Locate the cell with the specified text and output its [x, y] center coordinate. 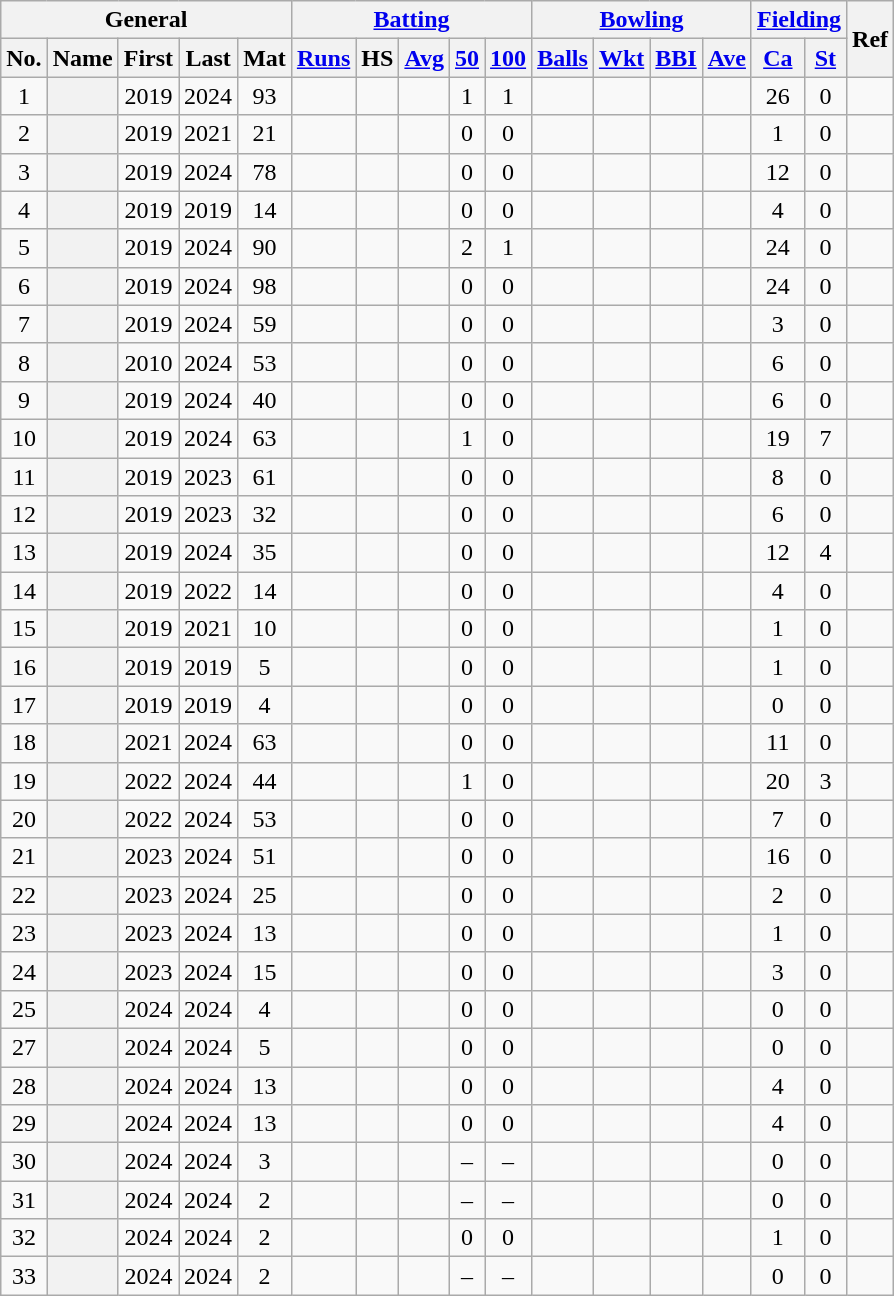
HS [378, 58]
St [825, 58]
Ave [726, 58]
33 [24, 1276]
29 [24, 1124]
First [148, 58]
9 [24, 400]
General [146, 20]
Mat [265, 58]
26 [778, 96]
93 [265, 96]
18 [24, 743]
50 [466, 58]
Ref [870, 39]
40 [265, 400]
22 [24, 895]
44 [265, 781]
100 [508, 58]
Wkt [621, 58]
78 [265, 172]
28 [24, 1085]
Bowling [642, 20]
30 [24, 1162]
No. [24, 58]
Runs [323, 58]
2010 [148, 362]
Fielding [798, 20]
27 [24, 1047]
17 [24, 705]
98 [265, 286]
Balls [563, 58]
59 [265, 324]
Ca [778, 58]
51 [265, 857]
Batting [411, 20]
Last [208, 58]
90 [265, 248]
61 [265, 477]
31 [24, 1200]
Avg [424, 58]
BBI [676, 58]
23 [24, 933]
Name [82, 58]
35 [265, 553]
